Identify which cell holds the provided text, then report its [x, y] central coordinate. 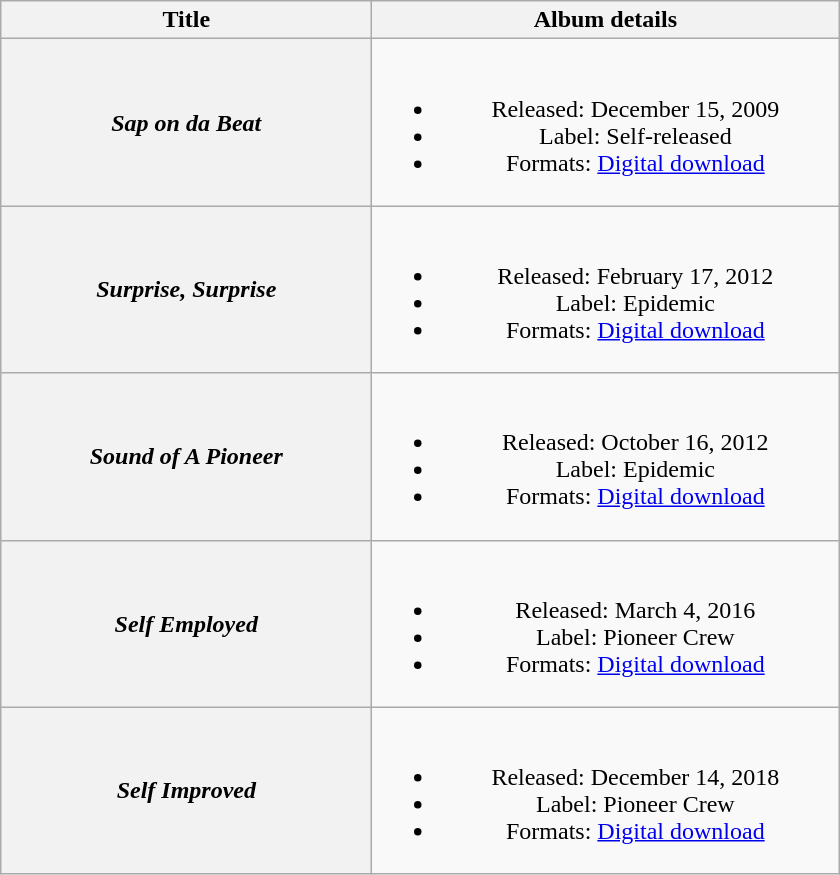
Sap on da Beat [186, 122]
Self Improved [186, 790]
Title [186, 20]
Released: February 17, 2012Label: EpidemicFormats: Digital download [606, 290]
Surprise, Surprise [186, 290]
Album details [606, 20]
Sound of A Pioneer [186, 456]
Released: October 16, 2012Label: EpidemicFormats: Digital download [606, 456]
Released: December 14, 2018Label: Pioneer CrewFormats: Digital download [606, 790]
Released: December 15, 2009Label: Self-releasedFormats: Digital download [606, 122]
Self Employed [186, 624]
Released: March 4, 2016Label: Pioneer CrewFormats: Digital download [606, 624]
